Identify which cell holds the provided text, then report its [X, Y] central coordinate. 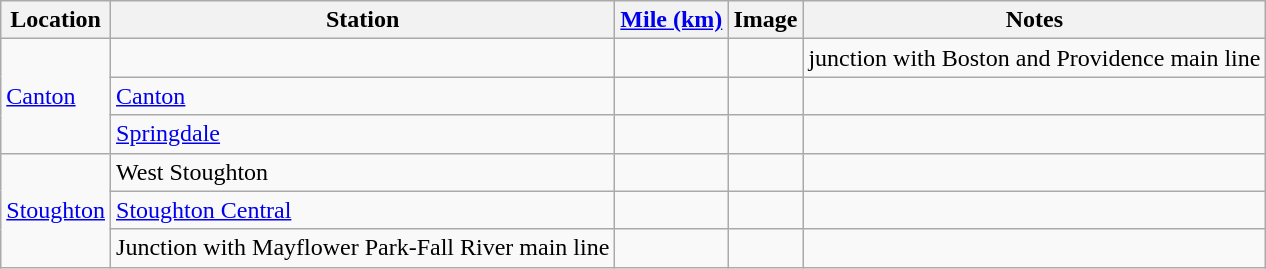
Station [363, 20]
Notes [1034, 20]
Image [766, 20]
Stoughton Central [363, 210]
Mile (km) [672, 20]
Springdale [363, 134]
junction with Boston and Providence main line [1034, 58]
Location [56, 20]
Stoughton [56, 210]
Junction with Mayflower Park-Fall River main line [363, 248]
West Stoughton [363, 172]
